Find where the given text appears and provide that cell's center as [x, y] coordinate. 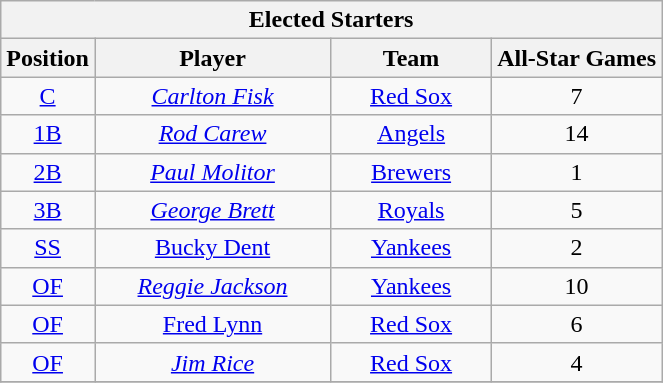
Royals [412, 210]
Angels [412, 134]
Paul Molitor [212, 172]
Team [412, 58]
Player [212, 58]
Elected Starters [332, 20]
Rod Carew [212, 134]
Jim Rice [212, 362]
1 [577, 172]
1B [48, 134]
SS [48, 248]
7 [577, 96]
Brewers [412, 172]
2B [48, 172]
5 [577, 210]
10 [577, 286]
George Brett [212, 210]
14 [577, 134]
Reggie Jackson [212, 286]
C [48, 96]
Fred Lynn [212, 324]
6 [577, 324]
Carlton Fisk [212, 96]
Position [48, 58]
Bucky Dent [212, 248]
4 [577, 362]
All-Star Games [577, 58]
3B [48, 210]
2 [577, 248]
